Detect which cell encompasses the target text, then output its [X, Y] center coordinate. 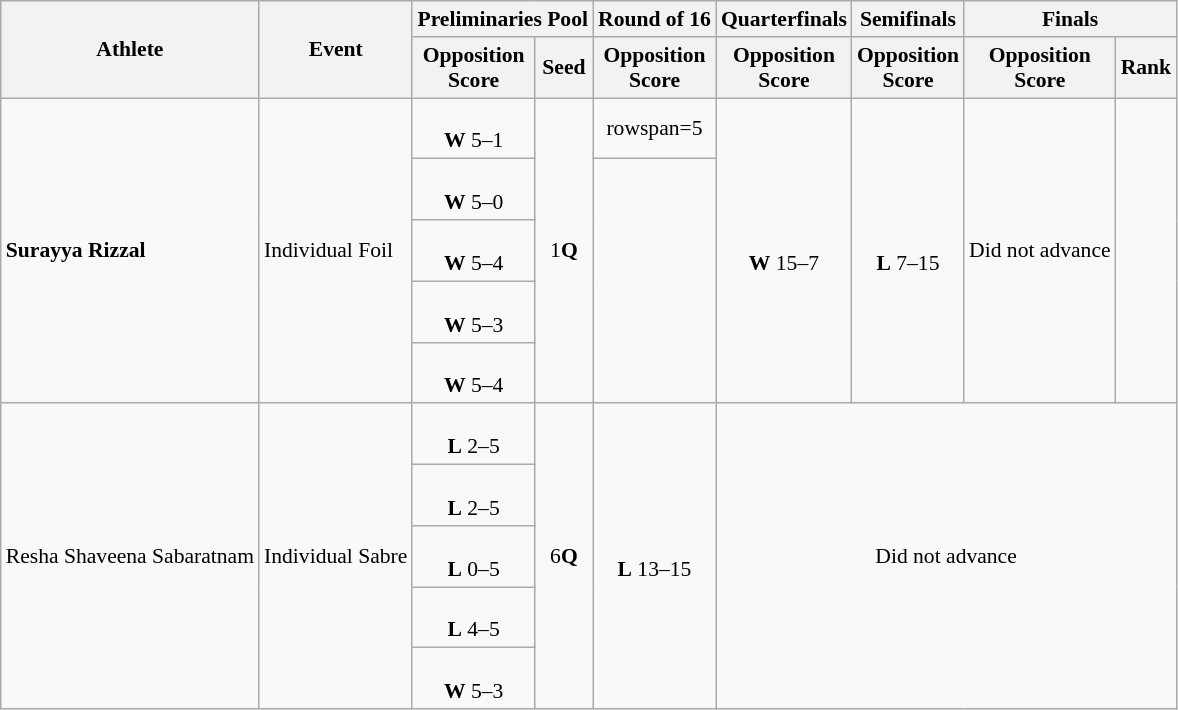
6Q [564, 557]
rowspan=5 [654, 128]
Semifinals [908, 19]
Surayya Rizzal [130, 251]
Rank [1146, 68]
W 5–0 [473, 190]
L 13–15 [654, 557]
Seed [564, 68]
Preliminaries Pool [502, 19]
Finals [1070, 19]
Resha Shaveena Sabaratnam [130, 557]
W 15–7 [784, 251]
L 0–5 [473, 556]
Quarterfinals [784, 19]
Athlete [130, 50]
Round of 16 [654, 19]
W 5–1 [473, 128]
Event [336, 50]
1Q [564, 251]
L 7–15 [908, 251]
L 4–5 [473, 618]
Individual Sabre [336, 557]
Individual Foil [336, 251]
